Capture the cell that displays the provided text and extract its [X, Y] central coordinate. 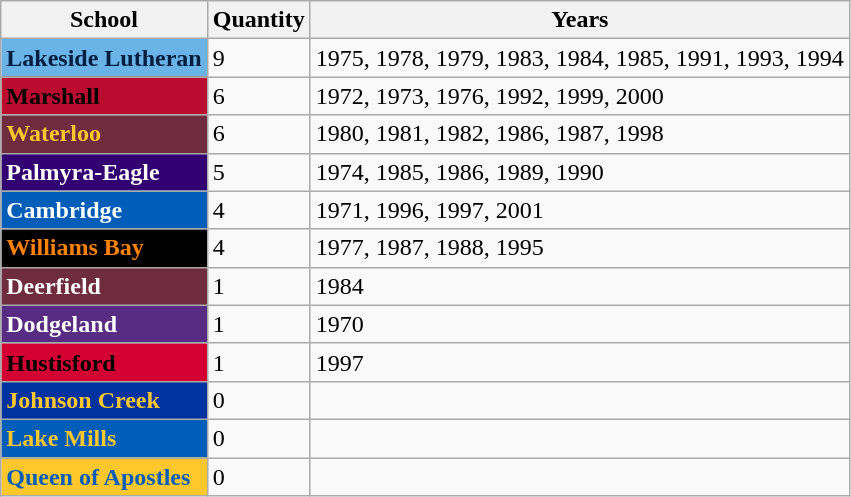
Quantity [258, 20]
Johnson Creek [104, 400]
Years [580, 20]
Williams Bay [104, 248]
1974, 1985, 1986, 1989, 1990 [580, 172]
Deerfield [104, 286]
Queen of Apostles [104, 477]
Lake Mills [104, 438]
Dodgeland [104, 324]
1984 [580, 286]
School [104, 20]
1977, 1987, 1988, 1995 [580, 248]
5 [258, 172]
1972, 1973, 1976, 1992, 1999, 2000 [580, 96]
Cambridge [104, 210]
1975, 1978, 1979, 1983, 1984, 1985, 1991, 1993, 1994 [580, 58]
Hustisford [104, 362]
1971, 1996, 1997, 2001 [580, 210]
Lakeside Lutheran [104, 58]
1997 [580, 362]
Waterloo [104, 134]
9 [258, 58]
Palmyra-Eagle [104, 172]
1970 [580, 324]
1980, 1981, 1982, 1986, 1987, 1998 [580, 134]
Marshall [104, 96]
